Find where the given text appears and provide that cell's center as (x, y) coordinate. 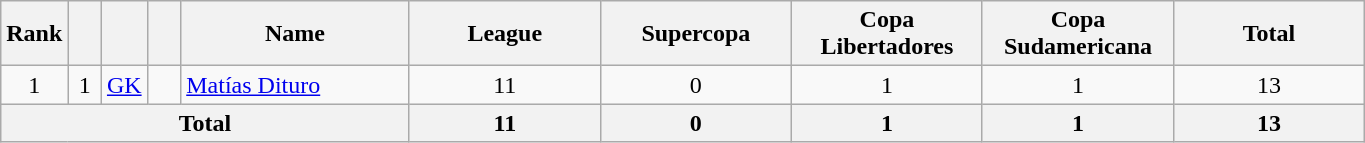
League (504, 34)
CopaSudamericana (1078, 34)
CopaLibertadores (886, 34)
Matías Dituro (296, 85)
GK (124, 85)
Name (296, 34)
Supercopa (696, 34)
Rank (34, 34)
